Search for the cell housing the specified text and yield its (X, Y) center coordinate. 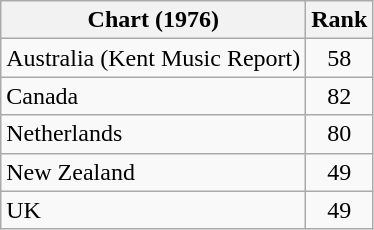
Canada (154, 96)
New Zealand (154, 172)
UK (154, 210)
80 (340, 134)
82 (340, 96)
Australia (Kent Music Report) (154, 58)
Chart (1976) (154, 20)
58 (340, 58)
Netherlands (154, 134)
Rank (340, 20)
